Pinpoint the cell where the given text exists, returning its [x, y] midpoint coordinate. 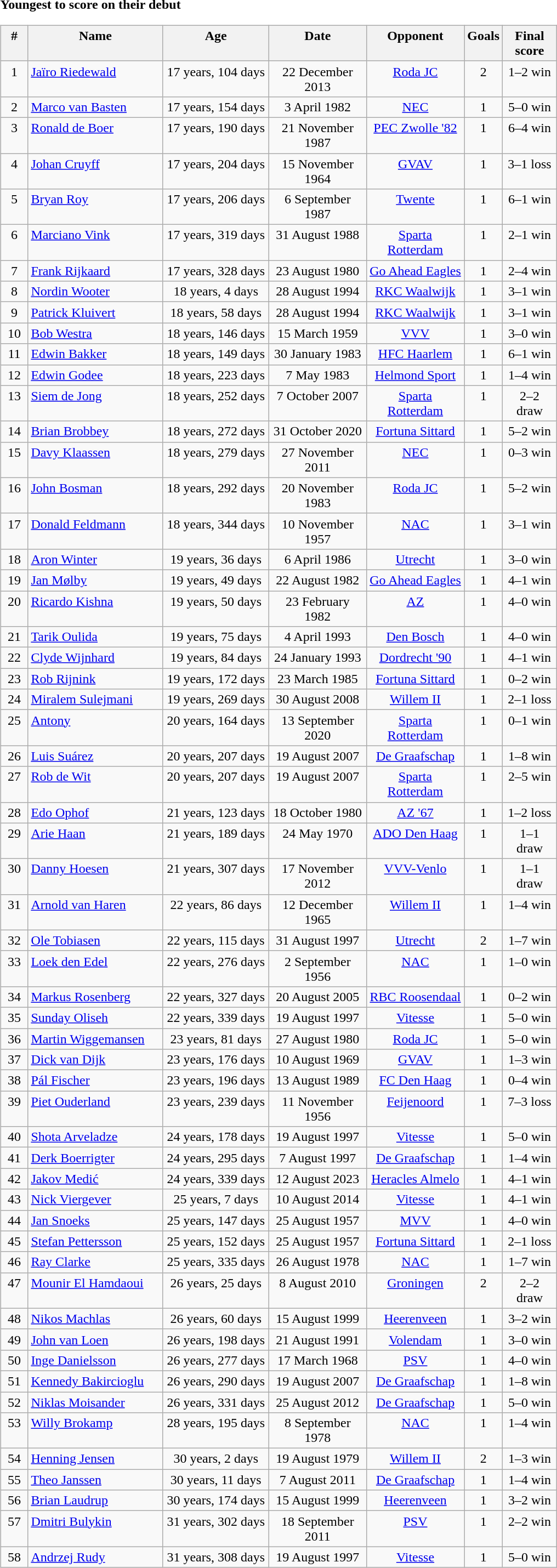
33 [14, 968]
Pál Fischer [95, 1081]
Nick Viergever [95, 1200]
Patrick Kluivert [95, 313]
Danny Hoesen [95, 876]
Markus Rosenberg [95, 997]
56 [14, 1501]
25 [14, 728]
2–4 win [530, 271]
Nikos Machlas [95, 1319]
17 November 2012 [317, 876]
17 years, 204 days [216, 171]
26 years, 60 days [216, 1319]
4 [14, 171]
17 years, 328 days [216, 271]
7 May 1983 [317, 375]
# [14, 43]
30 years, 2 days [216, 1459]
Stefan Pettersson [95, 1241]
Piet Ouderland [95, 1109]
23 August 1980 [317, 271]
30 years, 11 days [216, 1480]
26 [14, 756]
30 August 2008 [317, 700]
2–2 win [530, 1529]
Jaïro Riedewald [95, 79]
21 [14, 637]
0–3 win [530, 459]
26 years, 290 days [216, 1381]
6–4 win [530, 135]
Derk Boerrigter [95, 1158]
18 years, 344 days [216, 531]
54 [14, 1459]
19 [14, 580]
Kennedy Bakircioglu [95, 1381]
Martin Wiggemansen [95, 1039]
18 [14, 559]
25 years, 147 days [216, 1220]
17 years, 154 days [216, 107]
24 years, 295 days [216, 1158]
18 years, 146 days [216, 333]
27 November 2011 [317, 459]
2 September 1956 [317, 968]
Davy Klaassen [95, 459]
Age [216, 43]
2–5 win [530, 784]
Ricardo Kishna [95, 609]
John Bosman [95, 496]
18 October 1980 [317, 813]
22 December 2013 [317, 79]
17 years, 190 days [216, 135]
10 August 1969 [317, 1060]
26 years, 25 days [216, 1291]
6 [14, 242]
Opponent [416, 43]
31 October 2020 [317, 431]
18 years, 4 days [216, 292]
21 years, 307 days [216, 876]
AZ '67 [416, 813]
14 [14, 431]
22 years, 327 days [216, 997]
26 years, 198 days [216, 1339]
19 years, 172 days [216, 679]
52 [14, 1402]
18 years, 292 days [216, 496]
18 years, 58 days [216, 313]
34 [14, 997]
1–2 loss [530, 813]
25 years, 7 days [216, 1200]
Helmond Sport [416, 375]
2–1 win [530, 242]
37 [14, 1060]
Date [317, 43]
31 years, 308 days [216, 1557]
FC Den Haag [416, 1081]
51 [14, 1381]
31 [14, 912]
1–2 win [530, 79]
Arnold van Haren [95, 912]
19 years, 49 days [216, 580]
19 years, 84 days [216, 658]
Den Bosch [416, 637]
11 [14, 354]
23 years, 196 days [216, 1081]
Shota Arveladze [95, 1137]
47 [14, 1291]
10 [14, 333]
31 years, 302 days [216, 1529]
20 [14, 609]
Willy Brokamp [95, 1431]
Andrzej Rudy [95, 1557]
53 [14, 1431]
30 years, 174 days [216, 1501]
17 [14, 531]
Twente [416, 207]
19 years, 36 days [216, 559]
12 August 2023 [317, 1179]
19 August 1979 [317, 1459]
12 [14, 375]
4 April 1993 [317, 637]
Miralem Sulejmani [95, 700]
Ole Tobiasen [95, 940]
Bob Westra [95, 333]
42 [14, 1179]
Brian Brobbey [95, 431]
Arie Haan [95, 841]
10 November 1957 [317, 531]
30 [14, 876]
22 years, 276 days [216, 968]
32 [14, 940]
Nordin Wooter [95, 292]
7 October 2007 [317, 404]
28 years, 195 days [216, 1431]
RBC Roosendaal [416, 997]
20 November 1983 [317, 496]
41 [14, 1158]
25 years, 335 days [216, 1262]
36 [14, 1039]
23 February 1982 [317, 609]
18 years, 252 days [216, 404]
55 [14, 1480]
26 years, 277 days [216, 1360]
HFC Haarlem [416, 354]
3 [14, 135]
19 years, 75 days [216, 637]
23 years, 176 days [216, 1060]
VVV-Venlo [416, 876]
25 years, 152 days [216, 1241]
8 [14, 292]
23 [14, 679]
Loek den Edel [95, 968]
5 [14, 207]
6 September 1987 [317, 207]
24 January 1993 [317, 658]
17 March 1968 [317, 1360]
18 years, 149 days [216, 354]
Ray Clarke [95, 1262]
17 years, 206 days [216, 207]
Inge Danielsson [95, 1360]
Niklas Moisander [95, 1402]
Bryan Roy [95, 207]
35 [14, 1018]
30 January 1983 [317, 354]
31 August 1988 [317, 242]
Brian Laudrup [95, 1501]
Jan Mølby [95, 580]
13 September 2020 [317, 728]
8 August 2010 [317, 1291]
Johan Cruyff [95, 171]
Luis Suárez [95, 756]
Dmitri Bulykin [95, 1529]
Goals [484, 43]
17 years, 319 days [216, 242]
8 September 1978 [317, 1431]
21 years, 189 days [216, 841]
1–0 win [530, 968]
MVV [416, 1220]
Frank Rijkaard [95, 271]
22 August 1982 [317, 580]
3–1 loss [530, 171]
Edwin Bakker [95, 354]
Henning Jensen [95, 1459]
7 [14, 271]
Heracles Almelo [416, 1179]
43 [14, 1200]
18 years, 279 days [216, 459]
40 [14, 1137]
27 [14, 784]
22 years, 86 days [216, 912]
46 [14, 1262]
Rob Rijnink [95, 679]
Jakov Medić [95, 1179]
19 years, 269 days [216, 700]
58 [14, 1557]
27 August 1980 [317, 1039]
28 [14, 813]
17 years, 104 days [216, 79]
24 years, 339 days [216, 1179]
25 August 2012 [317, 1402]
48 [14, 1319]
18 years, 223 days [216, 375]
11 November 1956 [317, 1109]
15 [14, 459]
7–3 loss [530, 1109]
7 August 1997 [317, 1158]
45 [14, 1241]
Siem de Jong [95, 404]
Final score [530, 43]
VVV [416, 333]
12 December 1965 [317, 912]
24 [14, 700]
18 years, 272 days [216, 431]
AZ [416, 609]
15 March 1959 [317, 333]
15 November 1964 [317, 171]
21 November 1987 [317, 135]
Name [95, 43]
21 August 1991 [317, 1339]
ADO Den Haag [416, 841]
16 [14, 496]
Edwin Godee [95, 375]
19 years, 50 days [216, 609]
57 [14, 1529]
39 [14, 1109]
50 [14, 1360]
26 years, 331 days [216, 1402]
21 years, 123 days [216, 813]
Ronald de Boer [95, 135]
Clyde Wijnhard [95, 658]
3 April 1982 [317, 107]
Tarik Oulida [95, 637]
49 [14, 1339]
Mounir El Hamdaoui [95, 1291]
Marciano Vink [95, 242]
13 August 1989 [317, 1081]
18 September 2011 [317, 1529]
John van Loen [95, 1339]
22 [14, 658]
10 August 2014 [317, 1200]
Edo Ophof [95, 813]
Rob de Wit [95, 784]
Aron Winter [95, 559]
13 [14, 404]
Sunday Oliseh [95, 1018]
Antony [95, 728]
6 April 1986 [317, 559]
Dick van Dijk [95, 1060]
38 [14, 1081]
22 years, 115 days [216, 940]
0–4 win [530, 1081]
20 years, 164 days [216, 728]
23 years, 81 days [216, 1039]
24 years, 178 days [216, 1137]
0–1 win [530, 728]
24 May 1970 [317, 841]
20 August 2005 [317, 997]
Theo Janssen [95, 1480]
29 [14, 841]
22 years, 339 days [216, 1018]
26 August 1978 [317, 1262]
9 [14, 313]
Dordrecht '90 [416, 658]
PEC Zwolle '82 [416, 135]
31 August 1997 [317, 940]
Volendam [416, 1339]
Jan Snoeks [95, 1220]
Donald Feldmann [95, 531]
Feijenoord [416, 1109]
7 August 2011 [317, 1480]
Marco van Basten [95, 107]
23 years, 239 days [216, 1109]
23 March 1985 [317, 679]
44 [14, 1220]
Groningen [416, 1291]
